Scan for the cell matching the given text and deliver its [X, Y] coordinate at center. 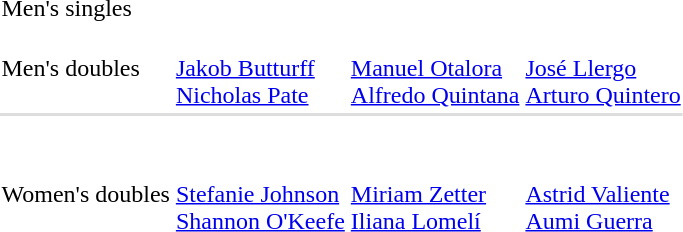
José Llergo Arturo Quintero [603, 68]
Manuel Otalora Alfredo Quintana [435, 68]
Jakob Butturff Nicholas Pate [260, 68]
Men's doubles [86, 68]
